Find where the given text appears and provide that cell's center as [X, Y] coordinate. 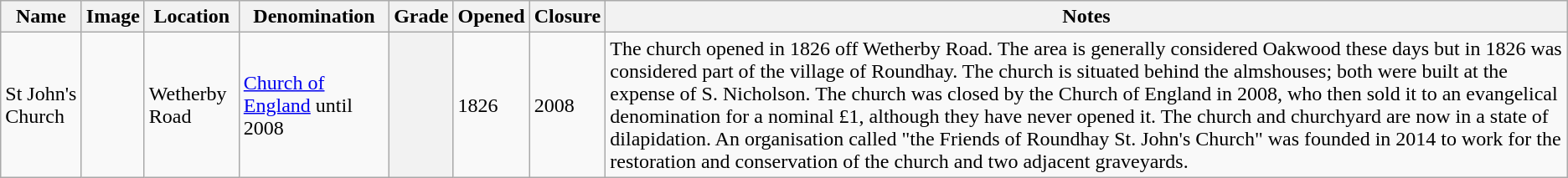
1826 [491, 105]
St John's Church [42, 105]
Wetherby Road [191, 105]
2008 [568, 105]
Notes [1086, 17]
Opened [491, 17]
Location [191, 17]
Image [112, 17]
Church of England until 2008 [313, 105]
Grade [421, 17]
Name [42, 17]
Denomination [313, 17]
Closure [568, 17]
